Detect which cell encompasses the target text, then output its (X, Y) center coordinate. 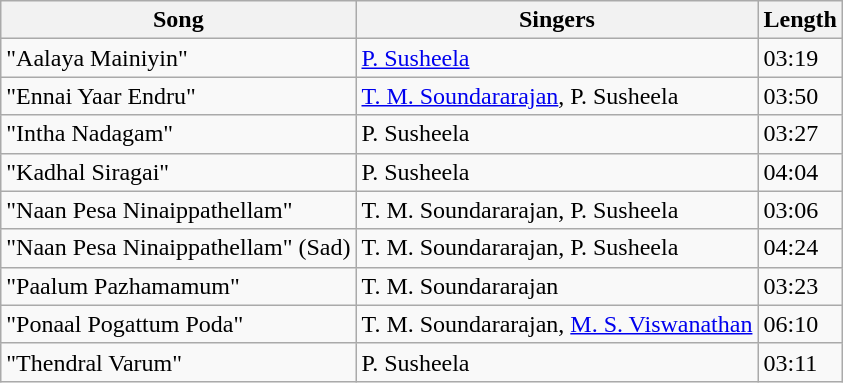
03:06 (800, 210)
04:04 (800, 172)
03:19 (800, 58)
"Naan Pesa Ninaippathellam" (Sad) (178, 248)
"Thendral Varum" (178, 362)
"Aalaya Mainiyin" (178, 58)
04:24 (800, 248)
"Ponaal Pogattum Poda" (178, 324)
03:50 (800, 96)
T. M. Soundararajan (557, 286)
03:23 (800, 286)
Singers (557, 20)
T. M. Soundararajan, M. S. Viswanathan (557, 324)
"Ennai Yaar Endru" (178, 96)
"Naan Pesa Ninaippathellam" (178, 210)
03:27 (800, 134)
03:11 (800, 362)
"Intha Nadagam" (178, 134)
"Kadhal Siragai" (178, 172)
06:10 (800, 324)
"Paalum Pazhamamum" (178, 286)
Song (178, 20)
Length (800, 20)
